Provide the [X, Y] coordinate of the cell's center where the given text is located.  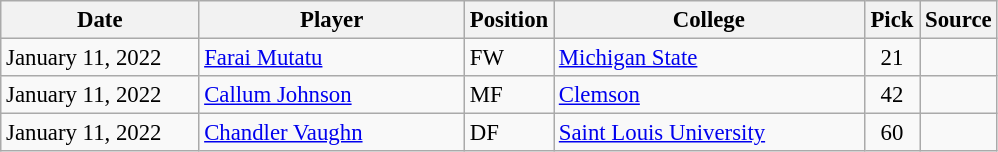
College [710, 20]
Date [100, 20]
Clemson [710, 95]
Source [958, 20]
60 [892, 133]
MF [508, 95]
DF [508, 133]
Position [508, 20]
42 [892, 95]
Chandler Vaughn [332, 133]
21 [892, 58]
FW [508, 58]
Pick [892, 20]
Saint Louis University [710, 133]
Player [332, 20]
Farai Mutatu [332, 58]
Michigan State [710, 58]
Callum Johnson [332, 95]
